Provide the (x, y) coordinate of the cell's center where the given text is located.  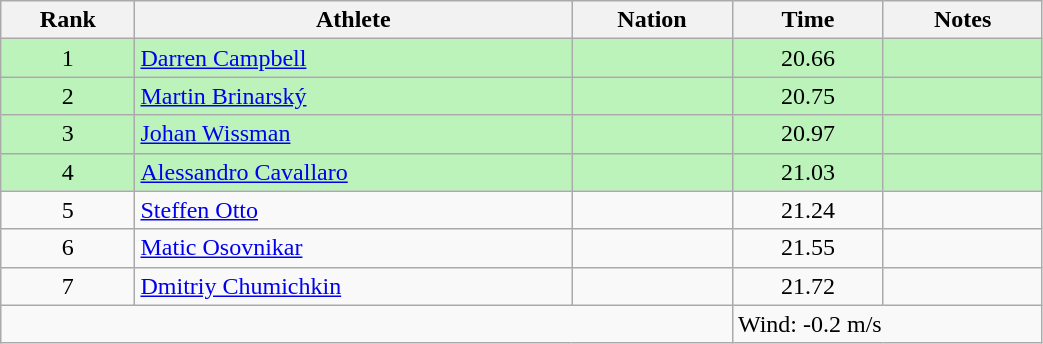
21.24 (808, 210)
20.97 (808, 134)
20.75 (808, 96)
4 (68, 172)
Matic Osovnikar (354, 248)
6 (68, 248)
21.03 (808, 172)
Darren Campbell (354, 58)
3 (68, 134)
Notes (962, 20)
5 (68, 210)
Rank (68, 20)
Athlete (354, 20)
7 (68, 286)
2 (68, 96)
21.55 (808, 248)
20.66 (808, 58)
Time (808, 20)
Steffen Otto (354, 210)
Nation (652, 20)
21.72 (808, 286)
Dmitriy Chumichkin (354, 286)
Johan Wissman (354, 134)
Alessandro Cavallaro (354, 172)
Wind: -0.2 m/s (887, 324)
1 (68, 58)
Martin Brinarský (354, 96)
